Locate the cell with the specified text and output its (x, y) center coordinate. 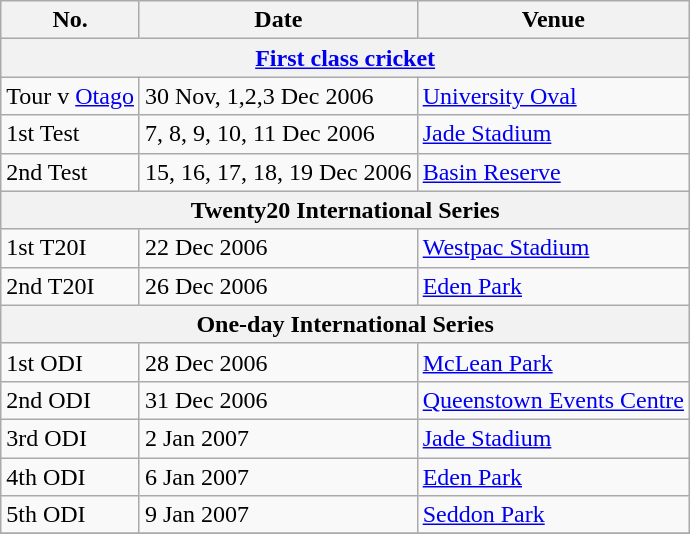
4th ODI (70, 477)
University Oval (553, 96)
McLean Park (553, 362)
2nd ODI (70, 400)
One-day International Series (346, 324)
Basin Reserve (553, 172)
22 Dec 2006 (278, 248)
Twenty20 International Series (346, 210)
9 Jan 2007 (278, 515)
Date (278, 20)
No. (70, 20)
30 Nov, 1,2,3 Dec 2006 (278, 96)
1st Test (70, 134)
2nd Test (70, 172)
1st ODI (70, 362)
Queenstown Events Centre (553, 400)
2nd T20I (70, 286)
3rd ODI (70, 438)
5th ODI (70, 515)
7, 8, 9, 10, 11 Dec 2006 (278, 134)
31 Dec 2006 (278, 400)
1st T20I (70, 248)
6 Jan 2007 (278, 477)
Venue (553, 20)
15, 16, 17, 18, 19 Dec 2006 (278, 172)
Tour v Otago (70, 96)
28 Dec 2006 (278, 362)
Westpac Stadium (553, 248)
26 Dec 2006 (278, 286)
First class cricket (346, 58)
Seddon Park (553, 515)
2 Jan 2007 (278, 438)
